For the text-containing cell, return its midpoint in [x, y] coordinate format. 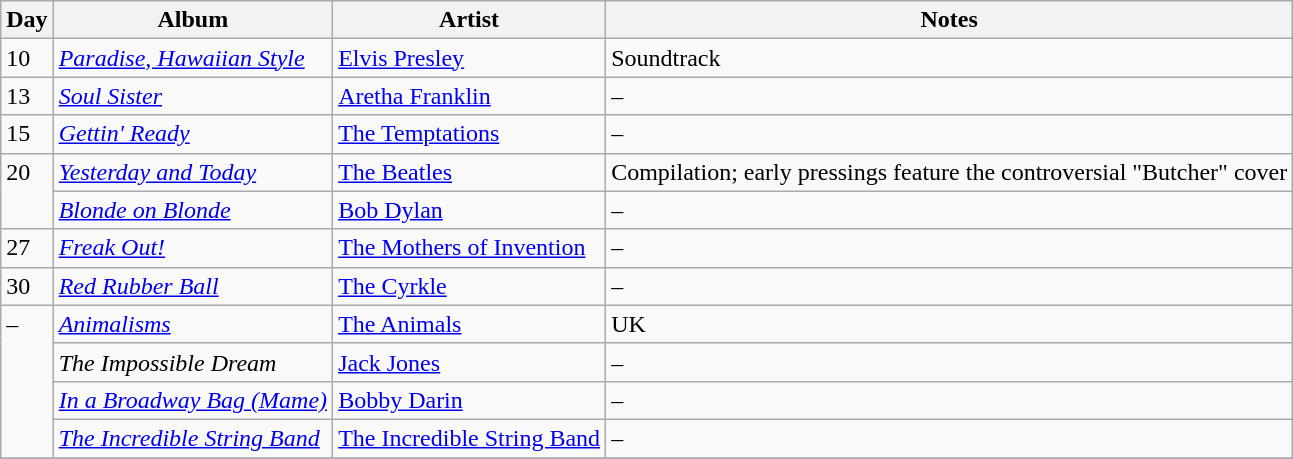
30 [27, 286]
The Cyrkle [470, 286]
Jack Jones [470, 362]
Compilation; early pressings feature the controversial "Butcher" cover [950, 172]
Red Rubber Ball [192, 286]
Gettin' Ready [192, 134]
The Temptations [470, 134]
20 [27, 191]
Notes [950, 20]
Freak Out! [192, 248]
Animalisms [192, 324]
Yesterday and Today [192, 172]
UK [950, 324]
Bobby Darin [470, 400]
Blonde on Blonde [192, 210]
Paradise, Hawaiian Style [192, 58]
The Animals [470, 324]
27 [27, 248]
Elvis Presley [470, 58]
13 [27, 96]
Bob Dylan [470, 210]
In a Broadway Bag (Mame) [192, 400]
Album [192, 20]
Artist [470, 20]
15 [27, 134]
Soundtrack [950, 58]
Aretha Franklin [470, 96]
Soul Sister [192, 96]
The Impossible Dream [192, 362]
The Beatles [470, 172]
10 [27, 58]
The Mothers of Invention [470, 248]
Day [27, 20]
